Extract the (x, y) coordinate from the center of the cell holding the provided text.  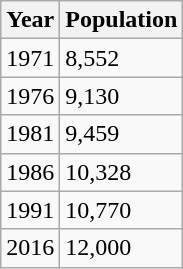
9,130 (122, 96)
1976 (30, 96)
10,770 (122, 210)
2016 (30, 248)
9,459 (122, 134)
8,552 (122, 58)
10,328 (122, 172)
Population (122, 20)
12,000 (122, 248)
1986 (30, 172)
1991 (30, 210)
1971 (30, 58)
1981 (30, 134)
Year (30, 20)
